Capture the cell that displays the provided text and extract its (x, y) central coordinate. 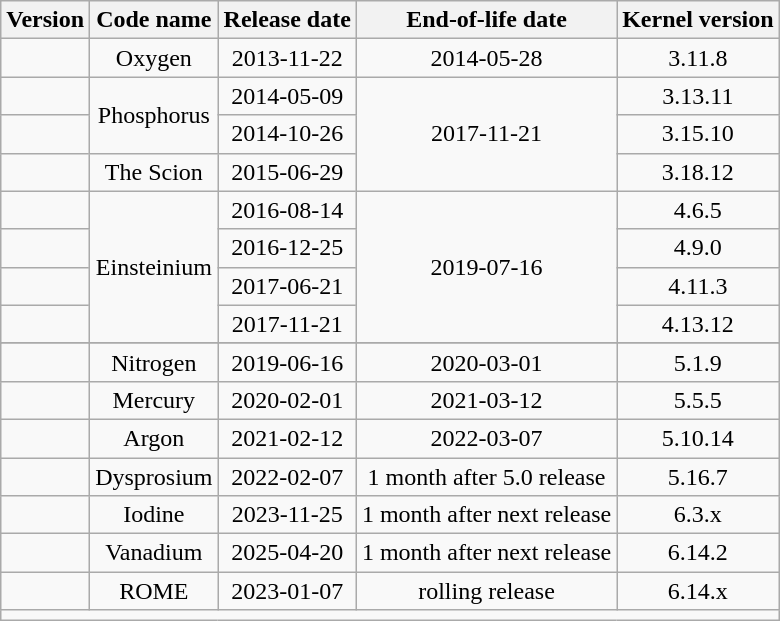
3.13.11 (698, 96)
2019-06-16 (287, 362)
Release date (287, 20)
2022-03-07 (486, 438)
2017-06-21 (287, 286)
2014-10-26 (287, 134)
3.15.10 (698, 134)
2016-08-14 (287, 210)
Vanadium (154, 553)
2025-04-20 (287, 553)
4.9.0 (698, 248)
2014-05-09 (287, 96)
2019-07-16 (486, 267)
The Scion (154, 172)
1 month after 5.0 release (486, 477)
2016-12-25 (287, 248)
2020-03-01 (486, 362)
2021-02-12 (287, 438)
Phosphorus (154, 115)
rolling release (486, 591)
4.11.3 (698, 286)
Mercury (154, 400)
2014-05-28 (486, 58)
Argon (154, 438)
2023-11-25 (287, 515)
4.13.12 (698, 324)
5.1.9 (698, 362)
2021-03-12 (486, 400)
6.14.x (698, 591)
2022-02-07 (287, 477)
2020-02-01 (287, 400)
5.5.5 (698, 400)
Dysprosium (154, 477)
Einsteinium (154, 267)
5.16.7 (698, 477)
ROME (154, 591)
6.3.x (698, 515)
Version (46, 20)
Kernel version (698, 20)
Oxygen (154, 58)
Code name (154, 20)
End-of-life date (486, 20)
5.10.14 (698, 438)
2015-06-29 (287, 172)
3.11.8 (698, 58)
6.14.2 (698, 553)
Nitrogen (154, 362)
4.6.5 (698, 210)
2013-11-22 (287, 58)
2023-01-07 (287, 591)
3.18.12 (698, 172)
Iodine (154, 515)
